Extract the (X, Y) coordinate from the center of the cell holding the provided text.  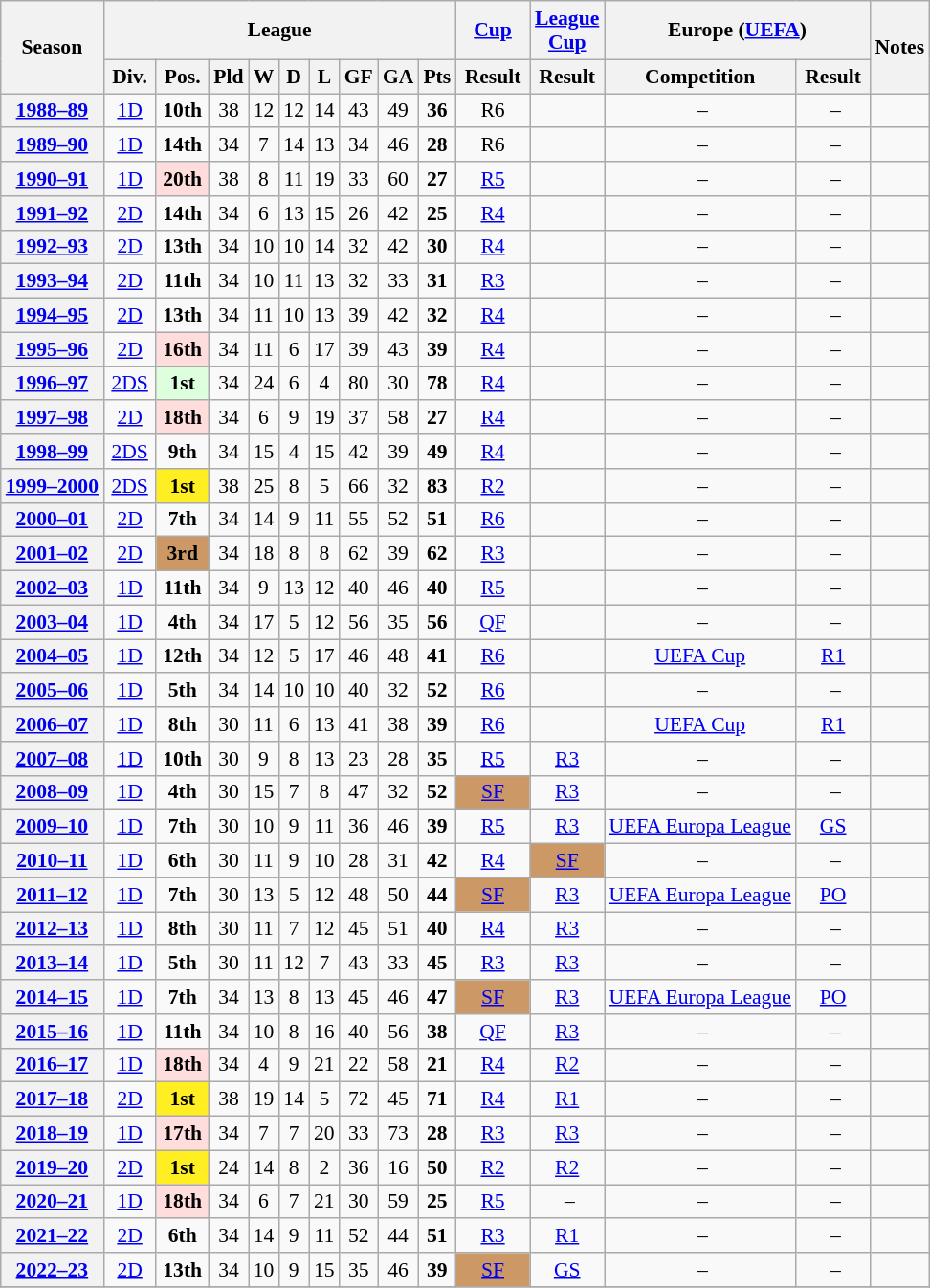
2020–21 (52, 1202)
2000–01 (52, 520)
2003–04 (52, 622)
78 (436, 384)
1996–97 (52, 384)
2009–10 (52, 827)
2014–15 (52, 997)
1995–96 (52, 349)
D (294, 77)
1993–94 (52, 281)
73 (398, 1134)
2017–18 (52, 1099)
Pld (228, 77)
1998–99 (52, 452)
2011–12 (52, 895)
1999–2000 (52, 486)
2001–02 (52, 554)
59 (398, 1202)
2022–23 (52, 1270)
83 (436, 486)
Europe (UEFA) (738, 31)
18 (264, 554)
Pos. (182, 77)
72 (359, 1099)
17th (182, 1134)
L (324, 77)
Competition (700, 77)
60 (398, 179)
2013–14 (52, 964)
1994–95 (52, 316)
1989–90 (52, 145)
League (279, 31)
2007–08 (52, 759)
2018–19 (52, 1134)
80 (359, 384)
26 (359, 213)
Season (52, 48)
2002–03 (52, 588)
2015–16 (52, 1032)
16th (182, 349)
1992–93 (52, 247)
55 (359, 520)
20 (324, 1134)
37 (359, 418)
2019–20 (52, 1167)
Pts (436, 77)
2016–17 (52, 1065)
1997–98 (52, 418)
9th (182, 452)
Cup (493, 31)
12th (182, 656)
2006–07 (52, 724)
23 (359, 759)
22 (359, 1065)
League Cup (567, 31)
2005–06 (52, 691)
Div. (130, 77)
2012–13 (52, 929)
20th (182, 179)
2010–11 (52, 861)
3rd (182, 554)
GA (398, 77)
2004–05 (52, 656)
1991–92 (52, 213)
2021–22 (52, 1236)
1990–91 (52, 179)
2008–09 (52, 792)
1988–89 (52, 111)
66 (359, 486)
2 (324, 1167)
W (264, 77)
GF (359, 77)
71 (436, 1099)
Notes (899, 48)
